Extract the (x, y) coordinate from the center of the cell holding the provided text.  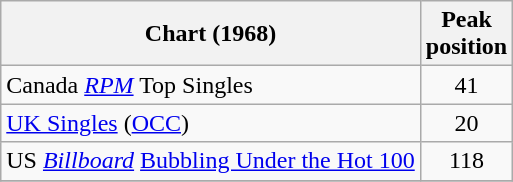
20 (466, 123)
118 (466, 161)
Canada RPM Top Singles (211, 85)
Peakposition (466, 34)
Chart (1968) (211, 34)
US Billboard Bubbling Under the Hot 100 (211, 161)
UK Singles (OCC) (211, 123)
41 (466, 85)
